For the text-containing cell, return its midpoint in (x, y) coordinate format. 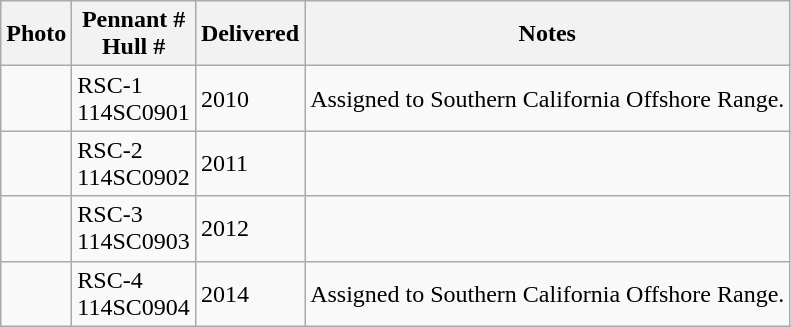
RSC-1114SC0901 (134, 98)
Pennant #Hull # (134, 34)
Delivered (250, 34)
RSC-4114SC0904 (134, 294)
2014 (250, 294)
RSC-3114SC0903 (134, 228)
Notes (548, 34)
Photo (36, 34)
2011 (250, 164)
2012 (250, 228)
2010 (250, 98)
RSC-2114SC0902 (134, 164)
